Search for the cell housing the specified text and yield its (x, y) center coordinate. 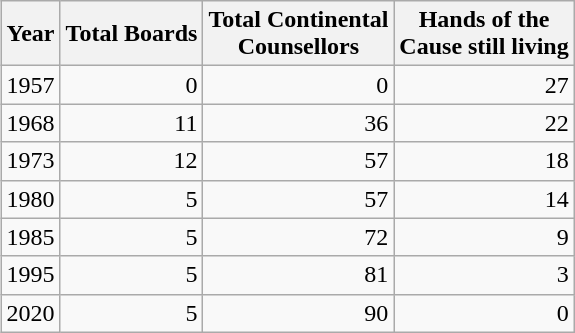
72 (298, 237)
2020 (30, 313)
81 (298, 275)
Year (30, 34)
14 (484, 199)
Total Boards (132, 34)
1995 (30, 275)
Hands of theCause still living (484, 34)
1968 (30, 123)
1985 (30, 237)
36 (298, 123)
22 (484, 123)
11 (132, 123)
Total ContinentalCounsellors (298, 34)
1973 (30, 161)
9 (484, 237)
90 (298, 313)
3 (484, 275)
1957 (30, 85)
27 (484, 85)
1980 (30, 199)
12 (132, 161)
18 (484, 161)
